Capture the cell that displays the provided text and extract its (X, Y) central coordinate. 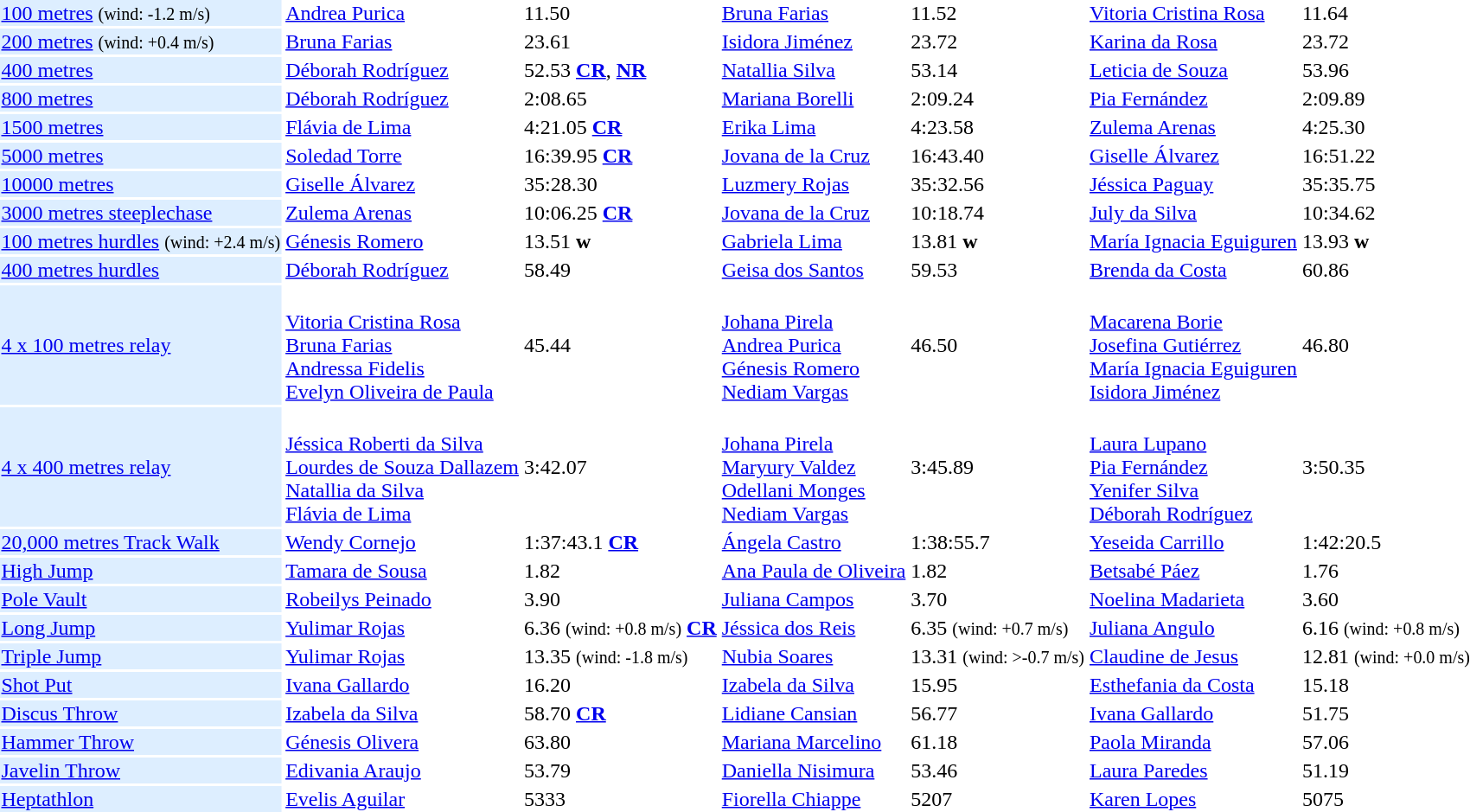
10000 metres (141, 184)
1500 metres (141, 127)
Karina da Rosa (1193, 42)
59.53 (998, 270)
400 metres (141, 70)
5333 (621, 799)
3000 metres steeplechase (141, 213)
100 metres (wind: -1.2 m/s) (141, 13)
Jéssica dos Reis (814, 628)
5207 (998, 799)
16:39.95 CR (621, 156)
1:37:43.1 CR (621, 542)
5000 metres (141, 156)
Erika Lima (814, 127)
2:09.24 (998, 99)
Macarena BorieJosefina GutiérrezMaría Ignacia EguigurenIsidora Jiménez (1193, 345)
3.90 (621, 599)
3.70 (998, 599)
Karen Lopes (1193, 799)
52.53 CR, NR (621, 70)
Luzmery Rojas (814, 184)
3:42.07 (621, 467)
Génesis Olivera (403, 742)
4 x 100 metres relay (141, 345)
Fiorella Chiappe (814, 799)
6.36 (wind: +0.8 m/s) CR (621, 628)
Juliana Campos (814, 599)
4 x 400 metres relay (141, 467)
100 metres hurdles (wind: +2.4 m/s) (141, 241)
Shot Put (141, 685)
Wendy Cornejo (403, 542)
Edivania Araujo (403, 770)
Mariana Marcelino (814, 742)
Leticia de Souza (1193, 70)
Ana Paula de Oliveira (814, 571)
16.20 (621, 685)
Vitoria Cristina RosaBruna FariasAndressa FidelisEvelyn Oliveira de Paula (403, 345)
Evelis Aguilar (403, 799)
53.46 (998, 770)
Heptathlon (141, 799)
4:23.58 (998, 127)
13.51 w (621, 241)
35:28.30 (621, 184)
Nubia Soares (814, 656)
Laura LupanoPia FernándezYenifer SilvaDéborah Rodríguez (1193, 467)
Javelin Throw (141, 770)
Discus Throw (141, 713)
Ángela Castro (814, 542)
4:21.05 CR (621, 127)
Flávia de Lima (403, 127)
13.35 (wind: -1.8 m/s) (621, 656)
Jéssica Paguay (1193, 184)
Geisa dos Santos (814, 270)
58.70 CR (621, 713)
Paola Miranda (1193, 742)
10:06.25 CR (621, 213)
Jéssica Roberti da SilvaLourdes de Souza DallazemNatallia da SilvaFlávia de Lima (403, 467)
Esthefania da Costa (1193, 685)
High Jump (141, 571)
53.79 (621, 770)
56.77 (998, 713)
Andrea Purica (403, 13)
Juliana Angulo (1193, 628)
13.31 (wind: >-0.7 m/s) (998, 656)
11.50 (621, 13)
Isidora Jiménez (814, 42)
Natallia Silva (814, 70)
13.81 w (998, 241)
2:08.65 (621, 99)
María Ignacia Eguiguren (1193, 241)
Lidiane Cansian (814, 713)
10:18.74 (998, 213)
800 metres (141, 99)
Génesis Romero (403, 241)
Hammer Throw (141, 742)
Betsabé Páez (1193, 571)
Noelina Madarieta (1193, 599)
July da Silva (1193, 213)
Johana PirelaAndrea PuricaGénesis RomeroNediam Vargas (814, 345)
15.95 (998, 685)
Brenda da Costa (1193, 270)
Claudine de Jesus (1193, 656)
Gabriela Lima (814, 241)
6.35 (wind: +0.7 m/s) (998, 628)
Robeilys Peinado (403, 599)
Yeseida Carrillo (1193, 542)
11.52 (998, 13)
23.72 (998, 42)
45.44 (621, 345)
35:32.56 (998, 184)
Triple Jump (141, 656)
Vitoria Cristina Rosa (1193, 13)
3:45.89 (998, 467)
Soledad Torre (403, 156)
63.80 (621, 742)
53.14 (998, 70)
Laura Paredes (1193, 770)
58.49 (621, 270)
16:43.40 (998, 156)
Mariana Borelli (814, 99)
400 metres hurdles (141, 270)
Tamara de Sousa (403, 571)
61.18 (998, 742)
Pia Fernández (1193, 99)
200 metres (wind: +0.4 m/s) (141, 42)
Long Jump (141, 628)
Johana PirelaMaryury ValdezOdellani MongesNediam Vargas (814, 467)
46.50 (998, 345)
Pole Vault (141, 599)
Daniella Nisimura (814, 770)
1:38:55.7 (998, 542)
23.61 (621, 42)
20,000 metres Track Walk (141, 542)
